Extract the [x, y] coordinate from the center of the cell holding the provided text.  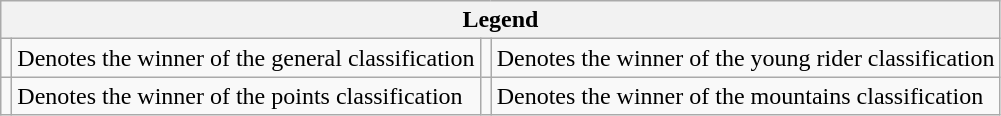
Denotes the winner of the general classification [246, 58]
Legend [500, 20]
Denotes the winner of the mountains classification [746, 96]
Denotes the winner of the points classification [246, 96]
Denotes the winner of the young rider classification [746, 58]
